Determine the [X, Y] coordinate at the center of the cell enclosing the given text.  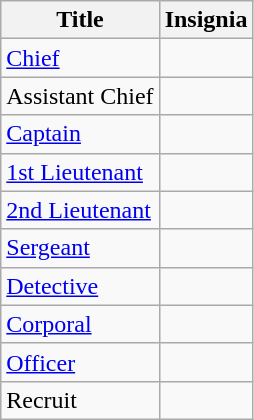
Sergeant [80, 248]
Captain [80, 134]
Title [80, 20]
Assistant Chief [80, 96]
Recruit [80, 400]
Detective [80, 286]
Insignia [206, 20]
2nd Lieutenant [80, 210]
Officer [80, 362]
1st Lieutenant [80, 172]
Corporal [80, 324]
Chief [80, 58]
